Detect which cell encompasses the target text, then output its [X, Y] center coordinate. 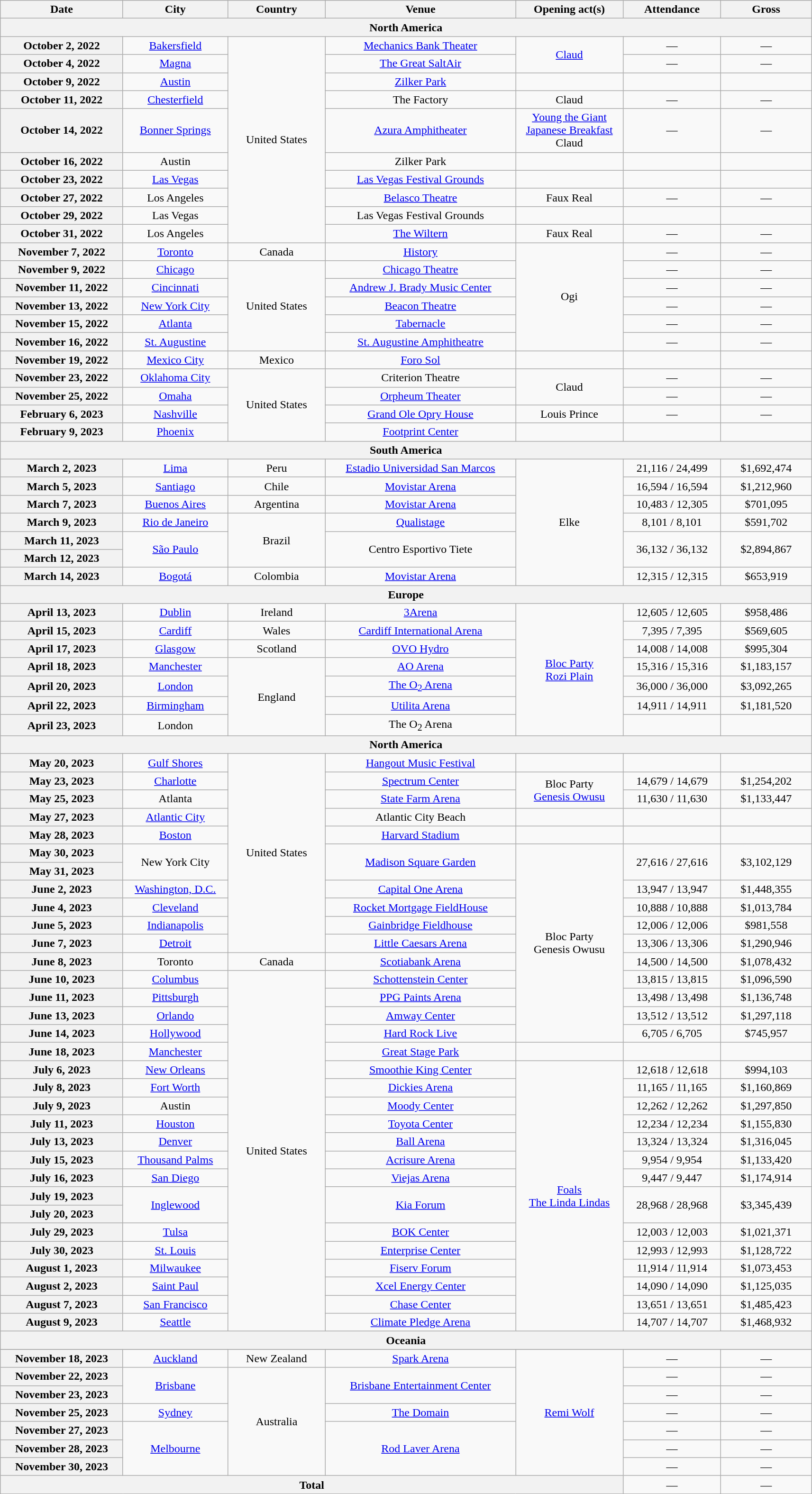
$1,212,960 [766, 486]
Chicago Theatre [420, 270]
June 13, 2023 [62, 1016]
July 8, 2023 [62, 1088]
$1,073,453 [766, 1268]
$1,485,423 [766, 1304]
Qualistage [420, 522]
Hard Rock Live [420, 1034]
$1,133,447 [766, 799]
$981,558 [766, 925]
November 13, 2022 [62, 306]
May 23, 2023 [62, 781]
Smoothie King Center [420, 1070]
São Paulo [175, 549]
May 27, 2023 [62, 817]
November 19, 2022 [62, 360]
Gainbridge Fieldhouse [420, 925]
11,165 / 11,165 [672, 1088]
Chesterfield [175, 100]
November 25, 2023 [62, 1412]
$1,133,420 [766, 1160]
Ball Arena [420, 1142]
12,006 / 12,006 [672, 925]
Mexico City [175, 360]
May 30, 2023 [62, 853]
15,316 / 15,316 [672, 667]
Cincinnati [175, 288]
11,914 / 11,914 [672, 1268]
13,947 / 13,947 [672, 889]
July 19, 2023 [62, 1196]
March 7, 2023 [62, 504]
$3,345,439 [766, 1205]
Venue [420, 9]
June 2, 2023 [62, 889]
Argentina [276, 504]
April 13, 2023 [62, 613]
13,815 / 13,815 [672, 980]
Denver [175, 1142]
Dickies Arena [420, 1088]
February 6, 2023 [62, 414]
14,911 / 14,911 [672, 706]
July 6, 2023 [62, 1070]
November 11, 2022 [62, 288]
November 25, 2022 [62, 396]
Hangout Music Festival [420, 763]
Auckland [175, 1358]
$1,160,869 [766, 1088]
August 1, 2023 [62, 1268]
9,447 / 9,447 [672, 1178]
$2,894,867 [766, 549]
14,090 / 14,090 [672, 1286]
9,954 / 9,954 [672, 1160]
July 29, 2023 [62, 1232]
Chase Center [420, 1304]
Rio de Janeiro [175, 522]
November 30, 2023 [62, 1467]
July 9, 2023 [62, 1106]
March 11, 2023 [62, 540]
Total [312, 1485]
November 15, 2022 [62, 324]
Spectrum Center [420, 781]
Climate Pledge Arena [420, 1322]
7,395 / 7,395 [672, 631]
Milwaukee [175, 1268]
Brazil [276, 540]
Inglewood [175, 1205]
State Farm Arena [420, 799]
November 16, 2022 [62, 342]
10,888 / 10,888 [672, 907]
$995,304 [766, 649]
$1,316,045 [766, 1142]
Washington, D.C. [175, 889]
Madison Square Garden [420, 862]
Toyota Center [420, 1124]
FoalsThe Linda Lindas [570, 1196]
Schottenstein Center [420, 980]
Enterprise Center [420, 1250]
Rocket Mortgage FieldHouse [420, 907]
October 16, 2022 [62, 161]
October 14, 2022 [62, 130]
History [420, 252]
June 14, 2023 [62, 1034]
$1,692,474 [766, 468]
October 11, 2022 [62, 100]
$1,021,371 [766, 1232]
13,306 / 13,306 [672, 943]
May 28, 2023 [62, 835]
Cardiff [175, 631]
Foro Sol [420, 360]
Europe [406, 595]
Mechanics Bank Theater [420, 46]
Sydney [175, 1412]
$1,128,722 [766, 1250]
$569,605 [766, 631]
San Francisco [175, 1304]
May 20, 2023 [62, 763]
June 8, 2023 [62, 961]
PPG Paints Arena [420, 998]
13,324 / 13,324 [672, 1142]
$1,297,850 [766, 1106]
Amway Center [420, 1016]
Brisbane Entertainment Center [420, 1385]
OVO Hydro [420, 649]
Birmingham [175, 706]
$653,919 [766, 577]
Criterion Theatre [420, 378]
July 15, 2023 [62, 1160]
July 20, 2023 [62, 1214]
Boston [175, 835]
$3,102,129 [766, 862]
October 2, 2022 [62, 46]
Mexico [276, 360]
Magna [175, 64]
Gulf Shores [175, 763]
36,132 / 36,132 [672, 549]
10,483 / 12,305 [672, 504]
St. Louis [175, 1250]
March 12, 2023 [62, 559]
Acrisure Arena [420, 1160]
November 7, 2022 [62, 252]
June 4, 2023 [62, 907]
Chile [276, 486]
October 31, 2022 [62, 233]
12,234 / 12,234 [672, 1124]
14,679 / 14,679 [672, 781]
June 10, 2023 [62, 980]
12,605 / 12,605 [672, 613]
Moody Center [420, 1106]
October 9, 2022 [62, 82]
$1,096,590 [766, 980]
October 27, 2022 [62, 197]
$1,181,520 [766, 706]
Scotiabank Arena [420, 961]
South America [406, 450]
August 7, 2023 [62, 1304]
San Diego [175, 1178]
Ogi [570, 297]
Omaha [175, 396]
Detroit [175, 943]
3Arena [420, 613]
Kia Forum [420, 1205]
July 13, 2023 [62, 1142]
November 22, 2023 [62, 1376]
$701,095 [766, 504]
Atlantic City [175, 817]
21,116 / 24,499 [672, 468]
Brisbane [175, 1385]
$1,254,202 [766, 781]
$1,013,784 [766, 907]
Louis Prince [570, 414]
Pittsburgh [175, 998]
13,498 / 13,498 [672, 998]
June 18, 2023 [62, 1052]
Bonner Springs [175, 130]
14,008 / 14,008 [672, 649]
Azura Amphitheater [420, 130]
6,705 / 6,705 [672, 1034]
Scotland [276, 649]
27,616 / 27,616 [672, 862]
Centro Esportivo Tiete [420, 549]
$1,078,432 [766, 961]
The Wiltern [420, 233]
$1,174,914 [766, 1178]
Orpheum Theater [420, 396]
Tulsa [175, 1232]
Young the GiantJapanese BreakfastClaud [570, 130]
Footprint Center [420, 432]
City [175, 9]
Buenos Aires [175, 504]
Andrew J. Brady Music Center [420, 288]
13,651 / 13,651 [672, 1304]
Santiago [175, 486]
Country [276, 9]
Opening act(s) [570, 9]
Oklahoma City [175, 378]
Peru [276, 468]
August 2, 2023 [62, 1286]
Capital One Arena [420, 889]
Lima [175, 468]
Nashville [175, 414]
Atlantic City Beach [420, 817]
12,993 / 12,993 [672, 1250]
$1,468,932 [766, 1322]
$1,448,355 [766, 889]
Belasco Theatre [420, 197]
October 29, 2022 [62, 215]
Orlando [175, 1016]
Fort Worth [175, 1088]
Hollywood [175, 1034]
July 30, 2023 [62, 1250]
June 11, 2023 [62, 998]
Glasgow [175, 649]
Viejas Arena [420, 1178]
12,618 / 12,618 [672, 1070]
$1,290,946 [766, 943]
Grand Ole Opry House [420, 414]
Phoenix [175, 432]
The Great SaltAir [420, 64]
November 23, 2022 [62, 378]
Dublin [175, 613]
8,101 / 8,101 [672, 522]
Bakersfield [175, 46]
June 5, 2023 [62, 925]
12,315 / 12,315 [672, 577]
Beacon Theatre [420, 306]
$1,155,830 [766, 1124]
Little Caesars Arena [420, 943]
February 9, 2023 [62, 432]
$1,183,157 [766, 667]
$1,297,118 [766, 1016]
Gross [766, 9]
Indianapolis [175, 925]
Seattle [175, 1322]
14,500 / 14,500 [672, 961]
Xcel Energy Center [420, 1286]
Cardiff International Arena [420, 631]
Chicago [175, 270]
$591,702 [766, 522]
Harvard Stadium [420, 835]
Rod Laver Arena [420, 1448]
36,000 / 36,000 [672, 686]
Columbus [175, 980]
$3,092,265 [766, 686]
Charlotte [175, 781]
England [276, 697]
April 20, 2023 [62, 686]
November 9, 2022 [62, 270]
April 18, 2023 [62, 667]
October 23, 2022 [62, 179]
Thousand Palms [175, 1160]
Bloc PartyRozi Plain [570, 669]
November 18, 2023 [62, 1358]
March 5, 2023 [62, 486]
New Orleans [175, 1070]
Remi Wolf [570, 1412]
St. Augustine [175, 342]
$1,136,748 [766, 998]
March 2, 2023 [62, 468]
Cleveland [175, 907]
April 17, 2023 [62, 649]
October 4, 2022 [62, 64]
$745,957 [766, 1034]
June 7, 2023 [62, 943]
Saint Paul [175, 1286]
Oceania [406, 1340]
$958,486 [766, 613]
Wales [276, 631]
AO Arena [420, 667]
November 23, 2023 [62, 1394]
May 25, 2023 [62, 799]
Elke [570, 522]
Australia [276, 1421]
The Domain [420, 1412]
St. Augustine Amphitheatre [420, 342]
14,707 / 14,707 [672, 1322]
Fiserv Forum [420, 1268]
March 14, 2023 [62, 577]
July 11, 2023 [62, 1124]
Colombia [276, 577]
12,003 / 12,003 [672, 1232]
Spark Arena [420, 1358]
May 31, 2023 [62, 871]
April 22, 2023 [62, 706]
November 28, 2023 [62, 1448]
$1,125,035 [766, 1286]
Date [62, 9]
12,262 / 12,262 [672, 1106]
The Factory [420, 100]
Melbourne [175, 1448]
Houston [175, 1124]
November 27, 2023 [62, 1430]
28,968 / 28,968 [672, 1205]
BOK Center [420, 1232]
13,512 / 13,512 [672, 1016]
April 23, 2023 [62, 725]
11,630 / 11,630 [672, 799]
March 9, 2023 [62, 522]
Attendance [672, 9]
Great Stage Park [420, 1052]
Tabernacle [420, 324]
Bogotá [175, 577]
Estadio Universidad San Marcos [420, 468]
16,594 / 16,594 [672, 486]
July 16, 2023 [62, 1178]
Ireland [276, 613]
April 15, 2023 [62, 631]
$994,103 [766, 1070]
Utilita Arena [420, 706]
New Zealand [276, 1358]
August 9, 2023 [62, 1322]
